Extract the (X, Y) coordinate from the center of the cell holding the provided text.  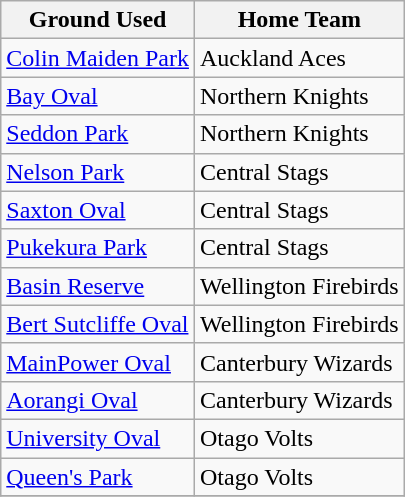
Auckland Aces (299, 58)
Queen's Park (98, 477)
Aorangi Oval (98, 400)
Pukekura Park (98, 248)
Basin Reserve (98, 286)
Ground Used (98, 20)
Colin Maiden Park (98, 58)
Home Team (299, 20)
Bert Sutcliffe Oval (98, 324)
Saxton Oval (98, 210)
Nelson Park (98, 172)
University Oval (98, 438)
MainPower Oval (98, 362)
Seddon Park (98, 134)
Bay Oval (98, 96)
